Determine the [x, y] coordinate at the center of the cell enclosing the given text.  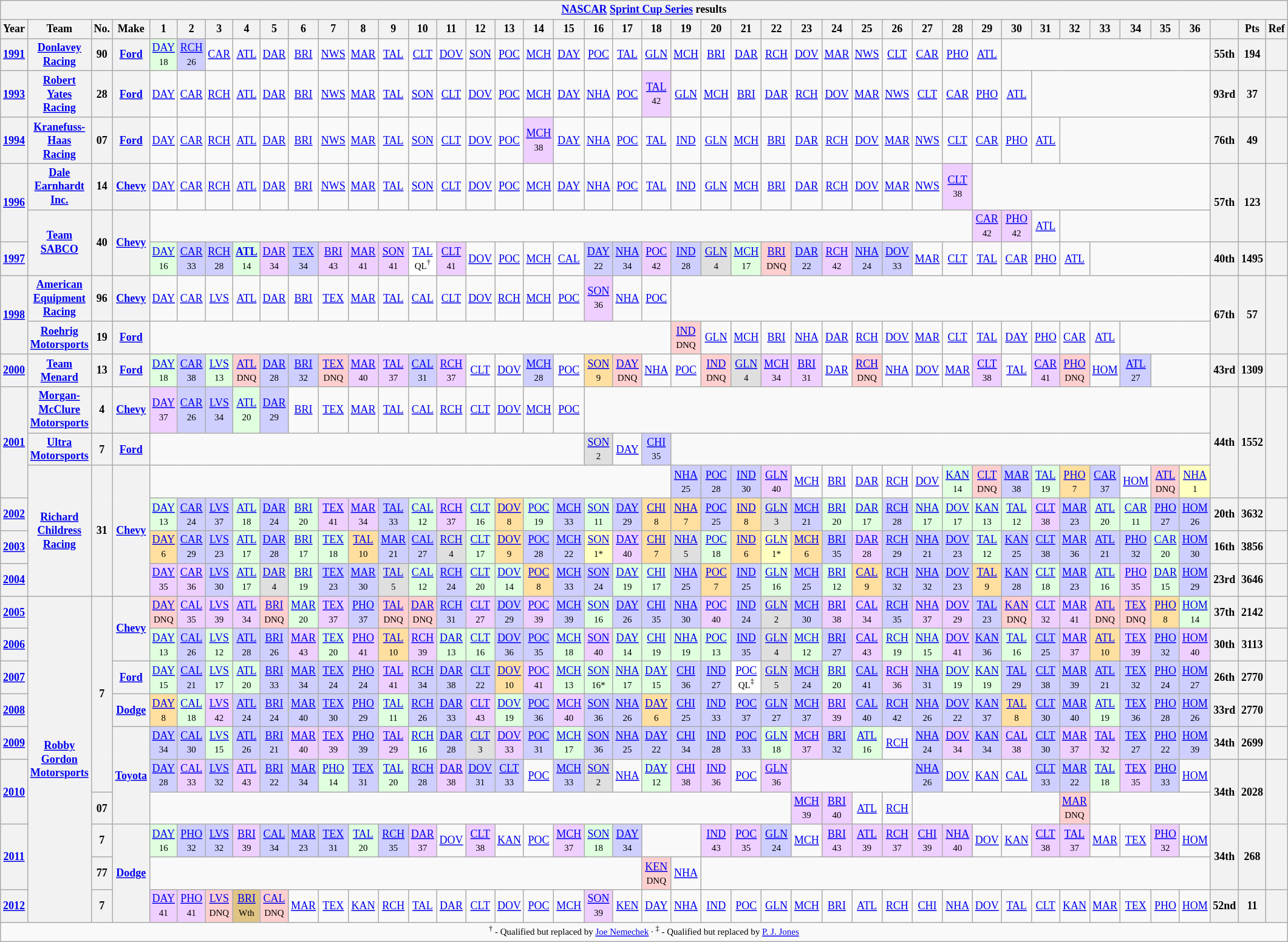
DAR34 [274, 259]
DAR15 [1166, 579]
1997 [15, 259]
DARDNQ [423, 612]
TEX34 [304, 259]
POCQL‡ [746, 678]
TEX24 [333, 678]
MCH24 [806, 678]
MCH18 [569, 645]
33rd [1224, 711]
22 [777, 29]
MAR38 [1017, 482]
NHA31 [927, 678]
55th [1224, 55]
POC19 [539, 514]
MAR39 [1075, 678]
ATL39 [867, 841]
CAR38 [191, 370]
1495 [1252, 259]
SON39 [599, 906]
POC18 [716, 547]
PHO37 [363, 612]
CLT20 [480, 579]
IND6 [746, 547]
2004 [15, 579]
NHA40 [958, 841]
BRI21 [274, 743]
PHO35 [1136, 579]
BRI38 [837, 612]
RCH29 [897, 547]
POC39 [539, 612]
ATL28 [247, 645]
MCH25 [806, 579]
POC42 [656, 259]
20 [716, 29]
NHA30 [686, 612]
2142 [1252, 612]
DAY28 [163, 776]
LVS30 [219, 579]
ATL27 [1136, 370]
BRIWth [247, 906]
CHI [927, 906]
CHI36 [686, 678]
RCH24 [451, 579]
PHO39 [363, 743]
MAR20 [304, 612]
NHA32 [927, 579]
MCH28 [539, 370]
TEX27 [1136, 743]
1991 [15, 55]
2699 [1252, 743]
Richard Childress Racing [60, 531]
CAL30 [191, 743]
GLN36 [777, 776]
DAR4 [274, 579]
SON40 [599, 645]
CHI34 [686, 743]
SON11 [599, 514]
Robby Gordon Motorsports [60, 759]
MCH6 [806, 547]
GLN16 [777, 579]
49 [1252, 140]
20th [1224, 514]
1 [163, 29]
DAR33 [451, 711]
123 [1252, 203]
† - Qualified but replaced by Joe Nemechek · ‡ - Qualified but replaced by P. J. Jones [644, 932]
DAY12 [656, 776]
CLT3 [480, 743]
MCH22 [569, 547]
GLN5 [777, 678]
TALQL† [423, 259]
10 [423, 29]
57 [1252, 315]
37th [1224, 612]
TAL33 [394, 514]
TAL23 [987, 612]
2 [191, 29]
MCH30 [806, 612]
LVS37 [219, 514]
76th [1224, 140]
DOV14 [509, 579]
MARDNQ [1075, 808]
MAR30 [363, 579]
18 [656, 29]
DAY37 [163, 410]
TEX30 [333, 711]
IND36 [716, 776]
DAY14 [627, 645]
TALDNQ [394, 612]
CALDNQ [274, 906]
MAR21 [394, 547]
CAL27 [423, 547]
KAN19 [987, 678]
RCH31 [451, 612]
CHI7 [656, 547]
SON1* [599, 547]
CAL26 [191, 645]
RCH32 [897, 579]
POC25 [716, 514]
IND8 [746, 514]
BRI24 [274, 711]
26 [897, 29]
LVS15 [219, 743]
Toyota [131, 775]
BRI31 [806, 370]
PHO27 [1166, 514]
BRI40 [837, 808]
Ref [1276, 29]
MCH40 [569, 711]
268 [1252, 856]
DOV34 [958, 743]
POC37 [746, 711]
Roehrig Motorsports [60, 338]
SON16 [599, 612]
PHO42 [1017, 226]
52nd [1224, 906]
CHI19 [656, 645]
TEX36 [1136, 711]
Robert Yates Racing [60, 94]
2012 [15, 906]
3632 [1252, 514]
HOM27 [1195, 678]
CLT22 [480, 678]
CLT18 [1046, 579]
MAR43 [304, 645]
HOM30 [1195, 547]
RCH36 [897, 678]
DAR17 [867, 514]
1998 [15, 315]
POC40 [716, 612]
LVS [219, 298]
LVS39 [219, 612]
DAR22 [806, 259]
Ultra Motorsports [60, 449]
POC8 [539, 579]
Dale Earnhardt Inc. [60, 186]
KAN25 [1017, 547]
40th [1224, 259]
40 [102, 242]
POC33 [746, 743]
2001 [15, 443]
NHA1 [1195, 482]
KANDNQ [1017, 612]
DAY35 [163, 579]
DAR37 [423, 841]
TAL42 [656, 94]
MCH12 [806, 645]
LVS13 [219, 370]
2011 [15, 856]
2005 [15, 612]
9 [394, 29]
CLT43 [480, 711]
Morgan-McClure Motorsports [60, 410]
TAL8 [1017, 711]
Team SABCO [60, 242]
PHO29 [363, 711]
DAR29 [274, 410]
LVS23 [219, 547]
MCH34 [777, 370]
DAY26 [627, 612]
PHO14 [333, 776]
2010 [15, 792]
17 [627, 29]
CAR37 [1105, 482]
NHA7 [686, 514]
Team [60, 29]
IND33 [716, 711]
PHO8 [1166, 612]
DAY41 [163, 906]
NHA19 [686, 645]
DOV31 [480, 776]
BRI19 [304, 579]
HOM29 [1195, 579]
2009 [15, 743]
CHI17 [656, 579]
TEX35 [1136, 776]
90 [102, 55]
POC36 [539, 711]
ATL18 [247, 514]
CAR41 [1046, 370]
16 [599, 29]
27 [927, 29]
POC7 [716, 579]
CLT41 [451, 259]
CAR11 [1136, 514]
IND25 [746, 579]
Pts [1252, 29]
ATL43 [247, 776]
TEX20 [333, 645]
LVS12 [219, 645]
96 [102, 298]
BRI33 [274, 678]
RCH34 [423, 678]
DAY8 [163, 711]
KAN37 [987, 711]
Team Menard [60, 370]
CAR29 [191, 547]
GLN2 [777, 612]
12 [480, 29]
2002 [15, 514]
CHI8 [656, 514]
33 [1105, 29]
PHO33 [1166, 776]
GLN18 [777, 743]
ATL26 [247, 743]
SON18 [599, 841]
POC31 [539, 743]
GLN24 [777, 841]
CAL9 [867, 579]
2007 [15, 678]
LVSDNQ [219, 906]
DOV22 [958, 711]
CAR33 [191, 259]
DOV9 [509, 547]
ATL19 [1105, 711]
RCHDNQ [867, 370]
CLT27 [480, 612]
HOM14 [1195, 612]
23rd [1224, 579]
KENDNQ [656, 873]
SON9 [599, 370]
NHA34 [627, 259]
3646 [1252, 579]
DOV17 [958, 514]
ATL10 [1105, 645]
30 [1017, 29]
TAL41 [394, 678]
5 [274, 29]
CAR24 [191, 514]
TEX32 [1136, 678]
SON41 [394, 259]
IND24 [746, 612]
MAR22 [1075, 776]
LVS34 [219, 410]
1309 [1252, 370]
TAL9 [987, 579]
2003 [15, 547]
ATL34 [247, 612]
2008 [15, 711]
2028 [1252, 792]
TAL5 [394, 579]
16th [1224, 547]
DOV41 [958, 645]
TAL16 [1017, 645]
57th [1224, 203]
3856 [1252, 547]
MCH38 [539, 140]
CHI39 [927, 841]
34 [1136, 29]
No. [102, 29]
TEX37 [333, 612]
IND27 [716, 678]
MCH13 [569, 678]
CAL35 [191, 612]
CAR36 [191, 579]
NASCAR Sprint Cup Series results [644, 10]
PHO22 [1166, 743]
RCH16 [423, 743]
Donlavey Racing [60, 55]
24 [837, 29]
Make [131, 29]
2006 [15, 645]
1552 [1252, 443]
TAL18 [1105, 776]
1993 [15, 94]
1996 [15, 203]
BRI17 [304, 547]
KAN28 [1017, 579]
LVS42 [219, 711]
23 [806, 29]
POC13 [716, 645]
DOV8 [509, 514]
35 [1166, 29]
CAL31 [423, 370]
SON16* [599, 678]
2000 [15, 370]
MCH21 [806, 514]
ATL14 [247, 259]
3113 [1252, 645]
KAN13 [987, 514]
CHI38 [686, 776]
PHO7 [1075, 482]
DOV36 [509, 645]
CAR26 [191, 410]
DAY19 [627, 579]
1994 [15, 140]
43rd [1224, 370]
DAY29 [627, 514]
GLN27 [777, 711]
Kranefuss-Haas Racing [60, 140]
CLT32 [1046, 612]
GLN40 [777, 482]
KAN14 [958, 482]
CAL40 [867, 711]
SON24 [599, 579]
American Equipment Racing [60, 298]
25 [867, 29]
GLN1* [777, 547]
CAR20 [1166, 547]
3 [219, 29]
CAL21 [191, 678]
Year [15, 29]
RCH19 [897, 645]
HOM39 [1195, 743]
TEX18 [333, 547]
TAL32 [1105, 743]
CAL43 [867, 645]
CAR42 [987, 226]
NHA15 [927, 645]
DAR13 [451, 645]
HOM40 [1195, 645]
93rd [1224, 94]
IND35 [746, 645]
PHO28 [1166, 711]
DOV10 [509, 678]
LVS17 [219, 678]
8 [363, 29]
29 [987, 29]
30th [1224, 645]
MAR36 [1075, 547]
NHA5 [686, 547]
TAL19 [1046, 482]
67th [1224, 315]
KAN36 [987, 645]
TAL11 [394, 711]
IND43 [716, 841]
CAL33 [191, 776]
TEX23 [333, 579]
PHODNQ [1075, 370]
POC41 [539, 678]
KAN34 [987, 743]
44th [1224, 443]
ATL24 [247, 711]
GLN3 [777, 514]
15 [569, 29]
TEX41 [333, 514]
RCH4 [451, 547]
IND30 [746, 482]
DAY40 [627, 547]
21 [746, 29]
37 [1252, 94]
BRI12 [837, 579]
77 [102, 873]
RCH39 [423, 645]
BRI35 [837, 547]
194 [1252, 55]
CAL41 [867, 678]
NHA37 [927, 612]
32 [1075, 29]
BRI26 [274, 645]
26th [1224, 678]
CLT25 [1046, 645]
KEN [627, 906]
CLTDNQ [987, 482]
CLT17 [480, 547]
BRI22 [274, 776]
CHI25 [686, 711]
CAL18 [191, 711]
36 [1195, 29]
NHA21 [927, 547]
DAR24 [274, 514]
CAL38 [1017, 743]
BRI27 [837, 645]
6 [304, 29]
